From the cell containing the given text, extract its center point as (x, y) coordinate. 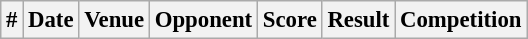
Venue (114, 20)
Competition (461, 20)
# (12, 20)
Opponent (203, 20)
Result (358, 20)
Score (290, 20)
Date (51, 20)
